Extract the [x, y] coordinate from the center of the cell holding the provided text.  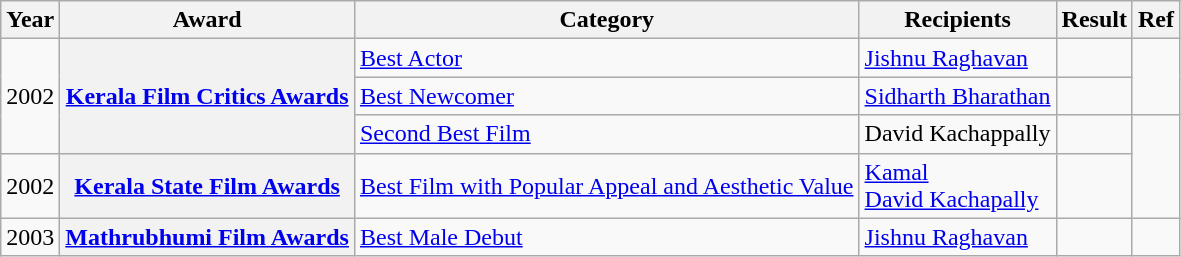
Sidharth Bharathan [958, 96]
2003 [30, 237]
Kerala Film Critics Awards [208, 96]
Best Newcomer [606, 96]
Best Film with Popular Appeal and Aesthetic Value [606, 186]
Best Actor [606, 58]
Category [606, 20]
Result [1094, 20]
Best Male Debut [606, 237]
Recipients [958, 20]
Second Best Film [606, 134]
Award [208, 20]
Mathrubhumi Film Awards [208, 237]
Year [30, 20]
Kamal David Kachapally [958, 186]
Kerala State Film Awards [208, 186]
David Kachappally [958, 134]
Ref [1156, 20]
